Return the [X, Y] coordinate for the center point of the cell that contains the specified text.  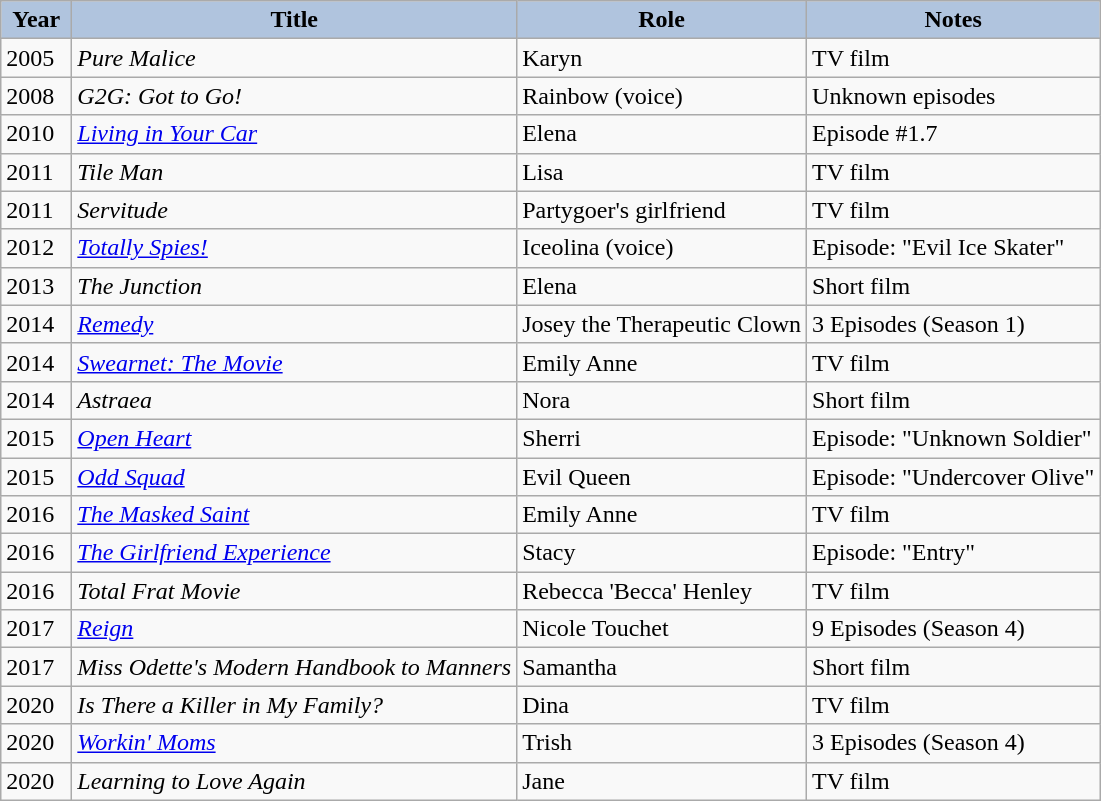
2010 [36, 134]
Swearnet: The Movie [294, 362]
Servitude [294, 210]
Dina [662, 705]
Astraea [294, 400]
Open Heart [294, 438]
Sherri [662, 438]
Miss Odette's Modern Handbook to Manners [294, 667]
2005 [36, 58]
Total Frat Movie [294, 591]
Year [36, 20]
The Girlfriend Experience [294, 553]
Josey the Therapeutic Clown [662, 324]
Notes [954, 20]
Episode: "Undercover Olive" [954, 477]
Workin' Moms [294, 743]
Totally Spies! [294, 248]
2012 [36, 248]
Living in Your Car [294, 134]
Learning to Love Again [294, 781]
9 Episodes (Season 4) [954, 629]
G2G: Got to Go! [294, 96]
Role [662, 20]
Partygoer's girlfriend [662, 210]
Is There a Killer in My Family? [294, 705]
Stacy [662, 553]
Nora [662, 400]
Tile Man [294, 172]
Samantha [662, 667]
Unknown episodes [954, 96]
Nicole Touchet [662, 629]
2013 [36, 286]
Lisa [662, 172]
Rebecca 'Becca' Henley [662, 591]
Iceolina (voice) [662, 248]
2008 [36, 96]
The Junction [294, 286]
Jane [662, 781]
Reign [294, 629]
Trish [662, 743]
Episode: "Unknown Soldier" [954, 438]
Karyn [662, 58]
3 Episodes (Season 1) [954, 324]
Episode: "Entry" [954, 553]
Pure Malice [294, 58]
Remedy [294, 324]
Rainbow (voice) [662, 96]
The Masked Saint [294, 515]
Evil Queen [662, 477]
Title [294, 20]
Episode: "Evil Ice Skater" [954, 248]
3 Episodes (Season 4) [954, 743]
Episode #1.7 [954, 134]
Odd Squad [294, 477]
